Capture the cell that displays the provided text and extract its [x, y] central coordinate. 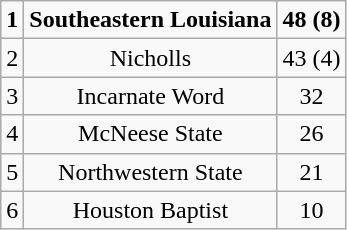
2 [12, 58]
McNeese State [150, 134]
4 [12, 134]
Southeastern Louisiana [150, 20]
Northwestern State [150, 172]
1 [12, 20]
6 [12, 210]
Houston Baptist [150, 210]
5 [12, 172]
Incarnate Word [150, 96]
43 (4) [312, 58]
26 [312, 134]
10 [312, 210]
3 [12, 96]
48 (8) [312, 20]
32 [312, 96]
Nicholls [150, 58]
21 [312, 172]
